Search for the cell housing the specified text and yield its [x, y] center coordinate. 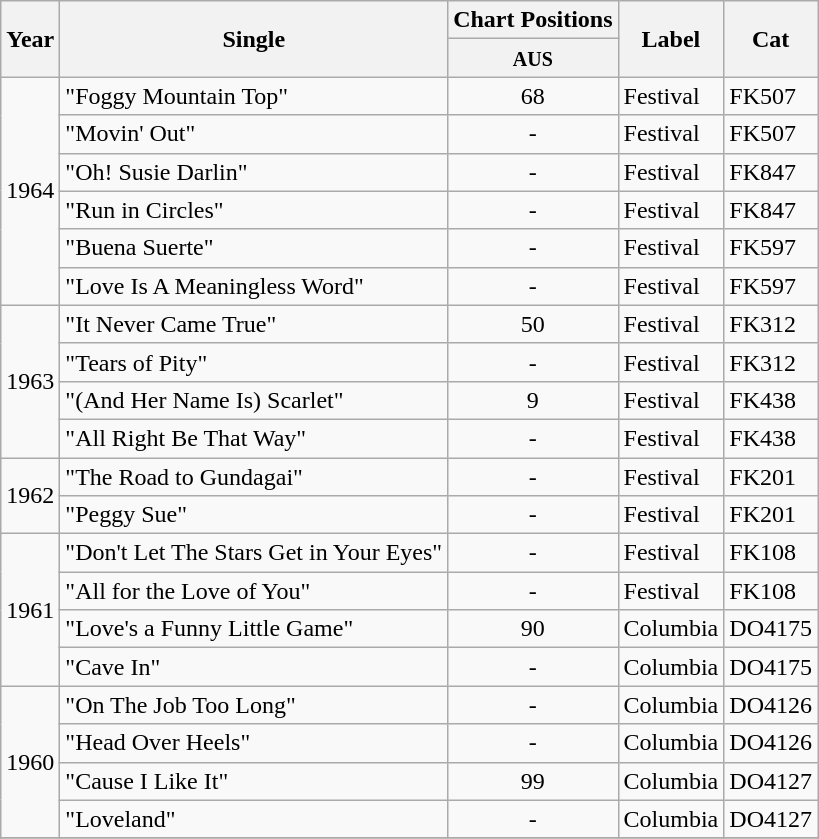
90 [533, 629]
"Foggy Mountain Top" [254, 96]
"(And Her Name Is) Scarlet" [254, 400]
"All Right Be That Way" [254, 438]
"Tears of Pity" [254, 362]
"Movin' Out" [254, 134]
Label [671, 39]
68 [533, 96]
50 [533, 324]
"Don't Let The Stars Get in Your Eyes" [254, 553]
AUS [533, 58]
"Oh! Susie Darlin" [254, 172]
"On The Job Too Long" [254, 705]
Cat [771, 39]
Single [254, 39]
"Peggy Sue" [254, 515]
"It Never Came True" [254, 324]
99 [533, 781]
"Run in Circles" [254, 210]
1961 [30, 610]
"Cause I Like It" [254, 781]
"Cave In" [254, 667]
"Love's a Funny Little Game" [254, 629]
1963 [30, 381]
1964 [30, 191]
Year [30, 39]
"Love Is A Meaningless Word" [254, 286]
9 [533, 400]
"Head Over Heels" [254, 743]
1962 [30, 496]
"Loveland" [254, 819]
"Buena Suerte" [254, 248]
Chart Positions [533, 20]
"All for the Love of You" [254, 591]
1960 [30, 762]
"The Road to Gundagai" [254, 477]
